Pinpoint the cell where the given text exists, returning its [X, Y] midpoint coordinate. 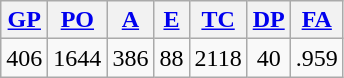
386 [130, 58]
40 [268, 58]
88 [172, 58]
2118 [218, 58]
DP [268, 20]
1644 [78, 58]
FA [316, 20]
PO [78, 20]
E [172, 20]
.959 [316, 58]
GP [24, 20]
TC [218, 20]
406 [24, 58]
A [130, 20]
